Output the (X, Y) coordinate of the center of the cell containing the given text.  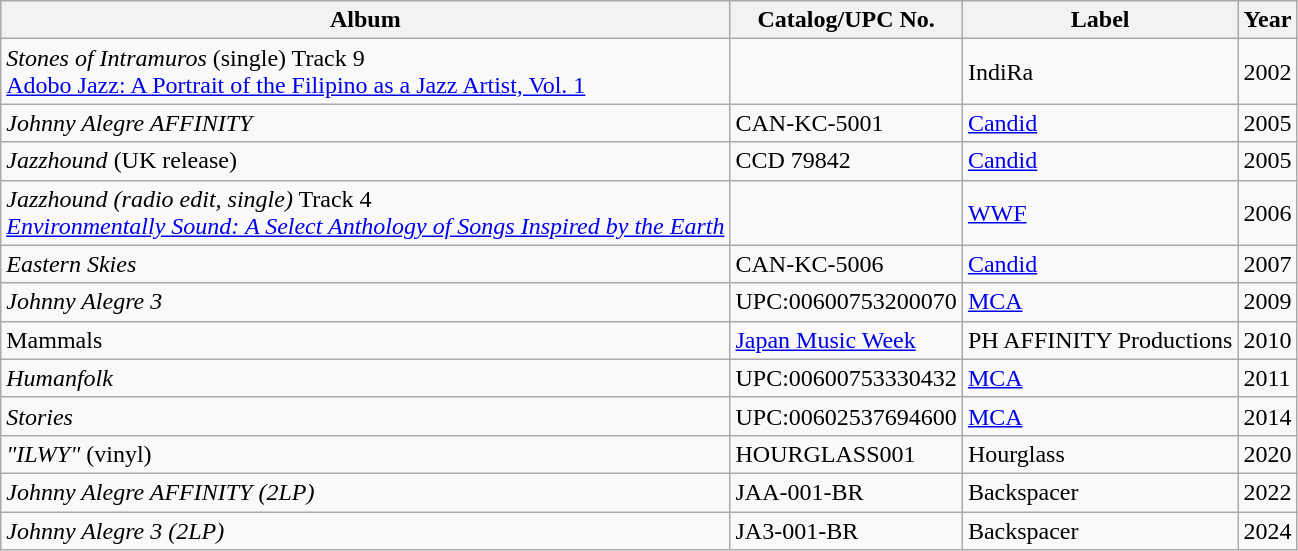
Johnny Alegre AFFINITY (366, 123)
Stories (366, 416)
CCD 79842 (846, 161)
2014 (1268, 416)
2022 (1268, 492)
Hourglass (1100, 454)
2009 (1268, 302)
"ILWY" (vinyl) (366, 454)
Johnny Alegre 3 (366, 302)
Year (1268, 20)
Catalog/UPC No. (846, 20)
IndiRa (1100, 72)
Label (1100, 20)
Eastern Skies (366, 264)
JAA-001-BR (846, 492)
2002 (1268, 72)
2024 (1268, 531)
UPC:00602537694600 (846, 416)
Humanfolk (366, 378)
2020 (1268, 454)
UPC:00600753200070 (846, 302)
Johnny Alegre 3 (2LP) (366, 531)
JA3-001-BR (846, 531)
WWF (1100, 212)
Jazzhound (radio edit, single) Track 4Environmentally Sound: A Select Anthology of Songs Inspired by the Earth (366, 212)
2010 (1268, 340)
2007 (1268, 264)
2006 (1268, 212)
Johnny Alegre AFFINITY (2LP) (366, 492)
Jazzhound (UK release) (366, 161)
Mammals (366, 340)
CAN-KC-5001 (846, 123)
CAN-KC-5006 (846, 264)
HOURGLASS001 (846, 454)
Stones of Intramuros (single) Track 9 Adobo Jazz: A Portrait of the Filipino as a Jazz Artist, Vol. 1 (366, 72)
Album (366, 20)
PH AFFINITY Productions (1100, 340)
2011 (1268, 378)
Japan Music Week (846, 340)
UPC:00600753330432 (846, 378)
